Pinpoint the cell where the given text exists, returning its (X, Y) midpoint coordinate. 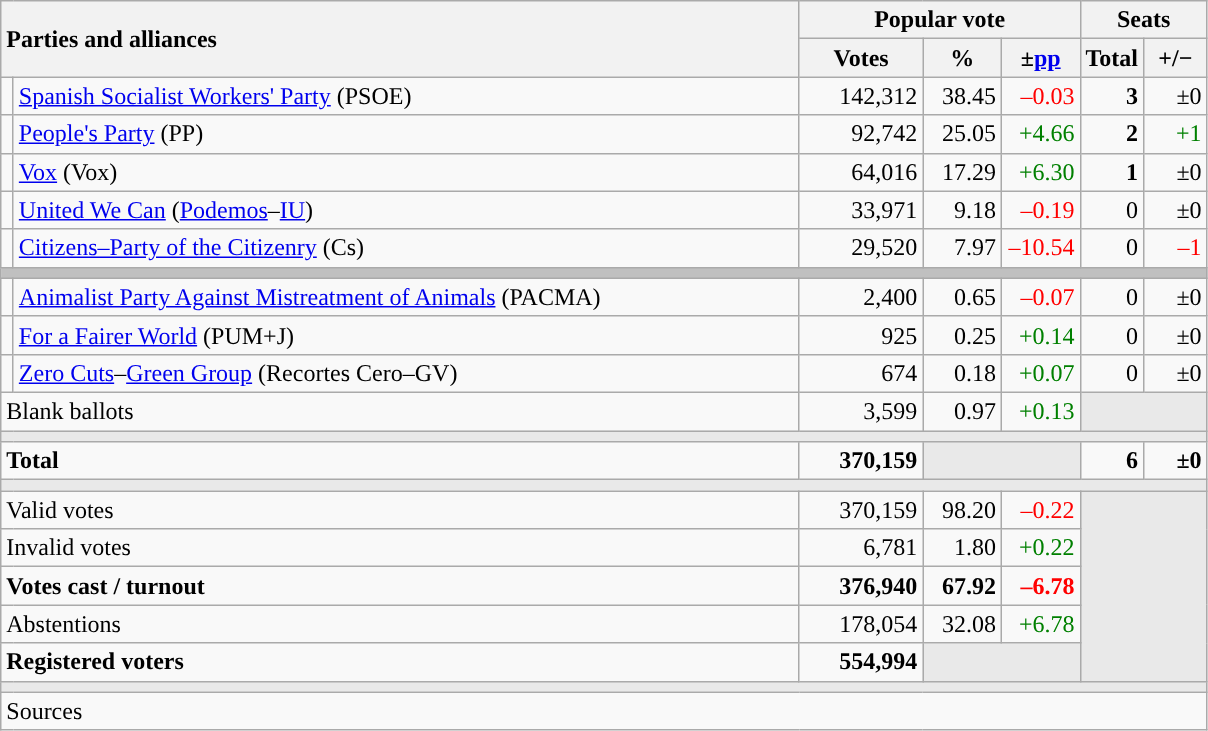
Parties and alliances (400, 39)
376,940 (861, 586)
98.20 (962, 510)
–0.19 (1040, 210)
–0.07 (1040, 297)
67.92 (962, 586)
Abstentions (400, 624)
For a Fairer World (PUM+J) (406, 335)
People's Party (PP) (406, 134)
+4.66 (1040, 134)
+1 (1176, 134)
0.97 (962, 411)
Sources (604, 711)
178,054 (861, 624)
2,400 (861, 297)
554,994 (861, 662)
0.65 (962, 297)
Votes (861, 58)
+0.13 (1040, 411)
–0.03 (1040, 96)
–0.22 (1040, 510)
+0.22 (1040, 548)
Seats (1144, 20)
92,742 (861, 134)
925 (861, 335)
2 (1112, 134)
29,520 (861, 248)
Animalist Party Against Mistreatment of Animals (PACMA) (406, 297)
32.08 (962, 624)
Zero Cuts–Green Group (Recortes Cero–GV) (406, 373)
% (962, 58)
Blank ballots (400, 411)
–1 (1176, 248)
1.80 (962, 548)
+6.30 (1040, 172)
6,781 (861, 548)
–10.54 (1040, 248)
Invalid votes (400, 548)
0.25 (962, 335)
64,016 (861, 172)
United We Can (Podemos–IU) (406, 210)
3 (1112, 96)
6 (1112, 461)
9.18 (962, 210)
Popular vote (940, 20)
±pp (1040, 58)
–6.78 (1040, 586)
+0.14 (1040, 335)
Votes cast / turnout (400, 586)
3,599 (861, 411)
33,971 (861, 210)
142,312 (861, 96)
+6.78 (1040, 624)
Registered voters (400, 662)
674 (861, 373)
+0.07 (1040, 373)
Vox (Vox) (406, 172)
Citizens–Party of the Citizenry (Cs) (406, 248)
38.45 (962, 96)
0.18 (962, 373)
+/− (1176, 58)
Valid votes (400, 510)
7.97 (962, 248)
17.29 (962, 172)
25.05 (962, 134)
Spanish Socialist Workers' Party (PSOE) (406, 96)
1 (1112, 172)
